Search for the cell housing the specified text and yield its [X, Y] center coordinate. 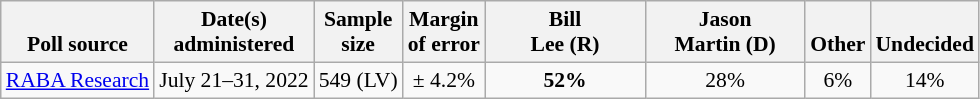
28% [725, 80]
Marginof error [444, 32]
BillLee (R) [565, 32]
Undecided [924, 32]
± 4.2% [444, 80]
RABA Research [78, 80]
52% [565, 80]
Other [838, 32]
July 21–31, 2022 [234, 80]
6% [838, 80]
Samplesize [358, 32]
Date(s)administered [234, 32]
549 (LV) [358, 80]
JasonMartin (D) [725, 32]
14% [924, 80]
Poll source [78, 32]
